Determine the (X, Y) coordinate at the center of the cell enclosing the given text.  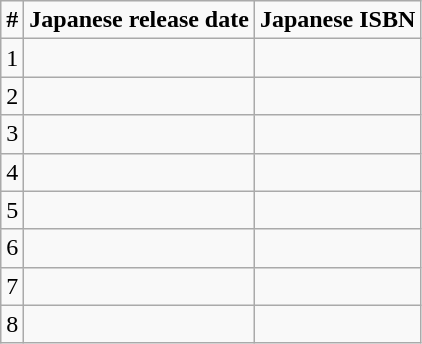
Japanese ISBN (337, 20)
2 (12, 96)
3 (12, 134)
7 (12, 286)
1 (12, 58)
Japanese release date (140, 20)
6 (12, 248)
8 (12, 324)
5 (12, 210)
# (12, 20)
4 (12, 172)
